Return the (X, Y) coordinate for the center point of the cell that contains the specified text.  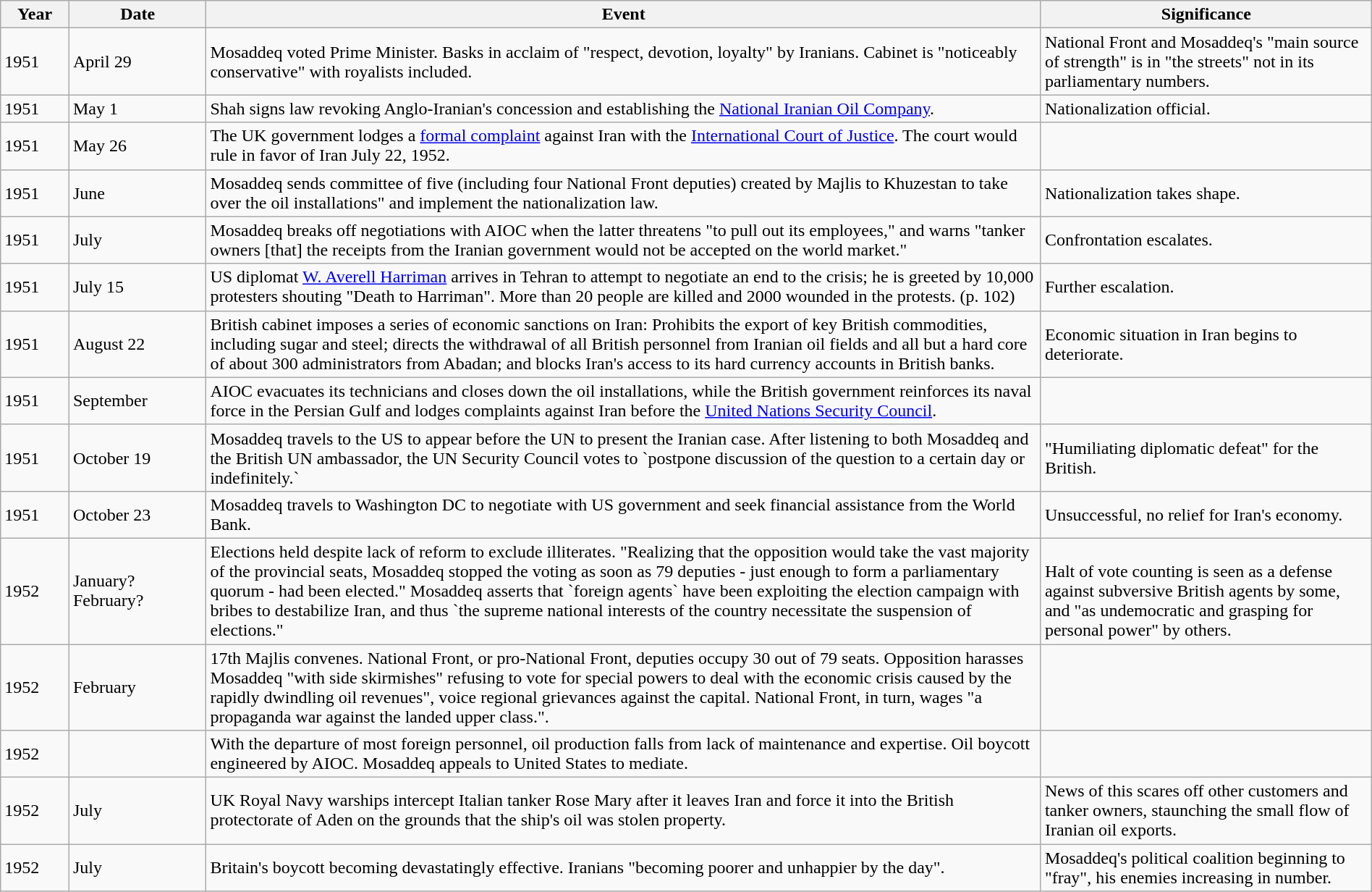
August 22 (137, 344)
May 1 (137, 109)
February (137, 688)
April 29 (137, 62)
July 15 (137, 287)
Nationalization takes shape. (1206, 193)
Mosaddeq travels to Washington DC to negotiate with US government and seek financial assistance from the World Bank. (624, 514)
"Humiliating diplomatic defeat" for the British. (1206, 458)
Confrontation escalates. (1206, 240)
News of this scares off other customers and tanker owners, staunching the small flow of Iranian oil exports. (1206, 811)
October 23 (137, 514)
Event (624, 14)
Further escalation. (1206, 287)
January? February? (137, 591)
Nationalization official. (1206, 109)
May 26 (137, 146)
October 19 (137, 458)
Shah signs law revoking Anglo-Iranian's concession and establishing the National Iranian Oil Company. (624, 109)
Mosaddeq's political coalition beginning to "fray", his enemies increasing in number. (1206, 867)
June (137, 193)
Britain's boycott becoming devastatingly effective. Iranians "becoming poorer and unhappier by the day". (624, 867)
National Front and Mosaddeq's "main source of strength" is in "the streets" not in its parliamentary numbers. (1206, 62)
Year (35, 14)
Unsuccessful, no relief for Iran's economy. (1206, 514)
Significance (1206, 14)
September (137, 401)
Date (137, 14)
Economic situation in Iran begins to deteriorate. (1206, 344)
